Output the [x, y] coordinate of the center of the cell containing the given text.  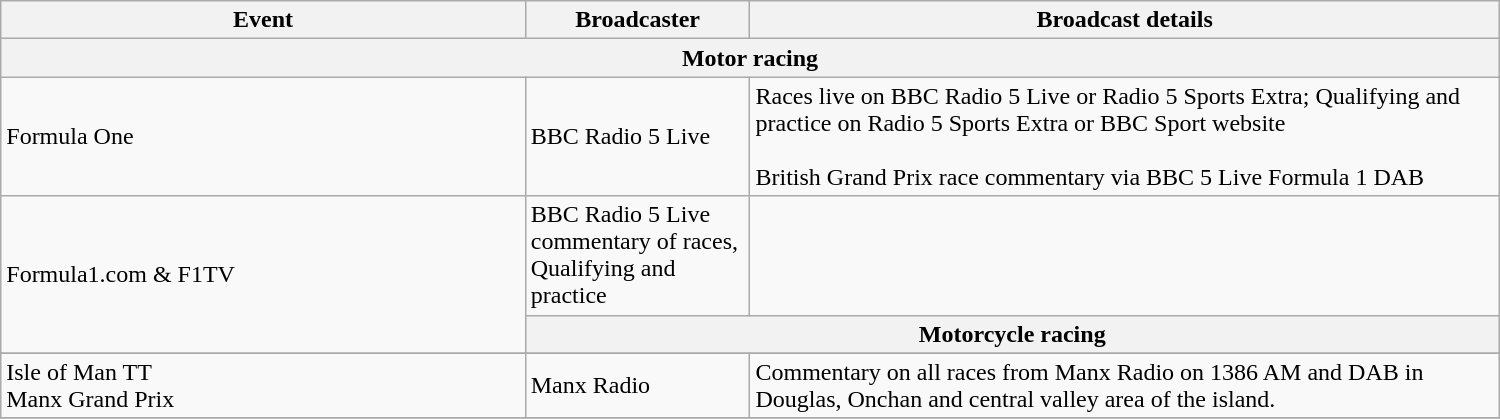
Manx Radio [638, 386]
Broadcaster [638, 20]
Event [263, 20]
Motorcycle racing [1012, 334]
Formula One [263, 136]
Commentary on all races from Manx Radio on 1386 AM and DAB in Douglas, Onchan and central valley area of the island. [1124, 386]
BBC Radio 5 Live commentary of races, Qualifying and practice [638, 256]
BBC Radio 5 Live [638, 136]
Broadcast details [1124, 20]
Motor racing [750, 58]
Formula1.com & F1TV [263, 274]
Isle of Man TT Manx Grand Prix [263, 386]
